Locate the cell with the specified text and output its [X, Y] center coordinate. 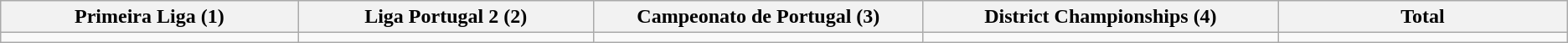
Liga Portugal 2 (2) [446, 17]
District Championships (4) [1101, 17]
Campeonato de Portugal (3) [758, 17]
Total [1423, 17]
Primeira Liga (1) [149, 17]
